Output the (x, y) coordinate of the center of the cell containing the given text.  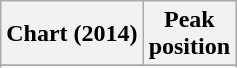
Chart (2014) (72, 34)
Peakposition (189, 34)
